Find where the given text appears and provide that cell's center as [x, y] coordinate. 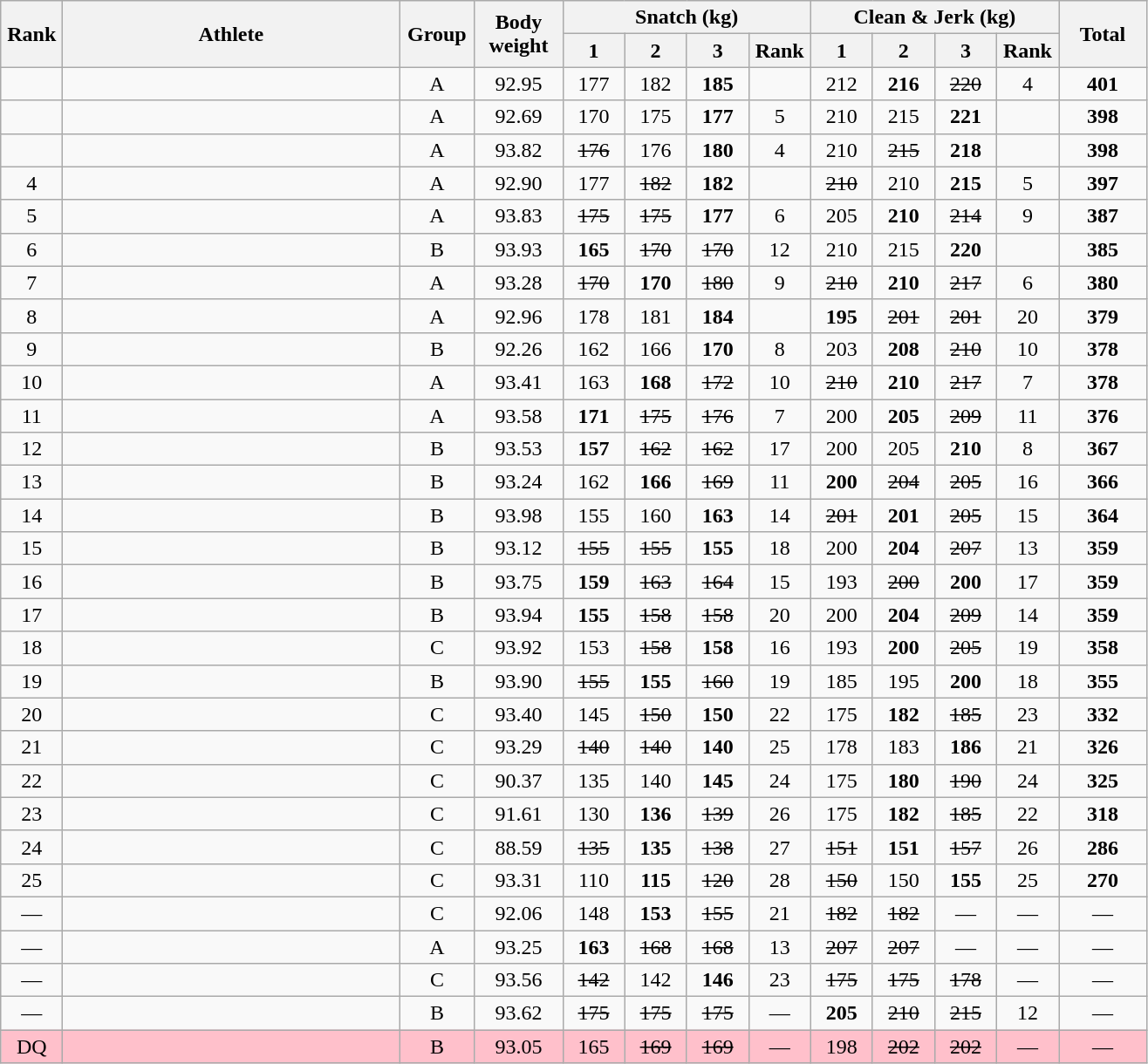
93.83 [518, 216]
DQ [31, 1047]
385 [1103, 249]
164 [717, 582]
90.37 [518, 781]
198 [841, 1047]
91.61 [518, 814]
Total [1103, 34]
221 [965, 117]
380 [1103, 283]
172 [717, 382]
93.25 [518, 946]
28 [780, 880]
387 [1103, 216]
92.90 [518, 183]
366 [1103, 482]
181 [656, 316]
27 [780, 847]
Clean & Jerk (kg) [934, 17]
148 [593, 913]
92.26 [518, 349]
203 [841, 349]
92.06 [518, 913]
93.58 [518, 416]
159 [593, 582]
93.29 [518, 747]
93.75 [518, 582]
88.59 [518, 847]
332 [1103, 714]
Athlete [231, 34]
139 [717, 814]
93.24 [518, 482]
367 [1103, 449]
Group [437, 34]
364 [1103, 515]
358 [1103, 648]
325 [1103, 781]
93.05 [518, 1047]
376 [1103, 416]
92.69 [518, 117]
214 [965, 216]
130 [593, 814]
92.95 [518, 84]
120 [717, 880]
93.62 [518, 1013]
93.40 [518, 714]
397 [1103, 183]
136 [656, 814]
Body weight [518, 34]
318 [1103, 814]
212 [841, 84]
286 [1103, 847]
184 [717, 316]
379 [1103, 316]
93.82 [518, 150]
93.94 [518, 615]
355 [1103, 681]
138 [717, 847]
216 [904, 84]
208 [904, 349]
93.53 [518, 449]
110 [593, 880]
186 [965, 747]
93.90 [518, 681]
218 [965, 150]
93.31 [518, 880]
190 [965, 781]
93.12 [518, 549]
171 [593, 416]
93.56 [518, 980]
326 [1103, 747]
93.98 [518, 515]
93.92 [518, 648]
92.96 [518, 316]
183 [904, 747]
401 [1103, 84]
93.41 [518, 382]
93.93 [518, 249]
Snatch (kg) [687, 17]
146 [717, 980]
270 [1103, 880]
115 [656, 880]
93.28 [518, 283]
